Output the (X, Y) coordinate of the center of the cell containing the given text.  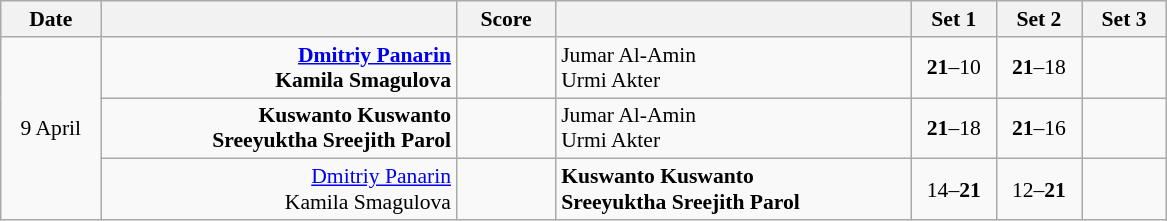
Set 2 (1038, 19)
Set 3 (1124, 19)
12–21 (1038, 190)
9 April (51, 128)
Set 1 (954, 19)
21–16 (1038, 128)
Score (506, 19)
14–21 (954, 190)
21–10 (954, 68)
Date (51, 19)
